Pinpoint the cell where the given text exists, returning its [x, y] midpoint coordinate. 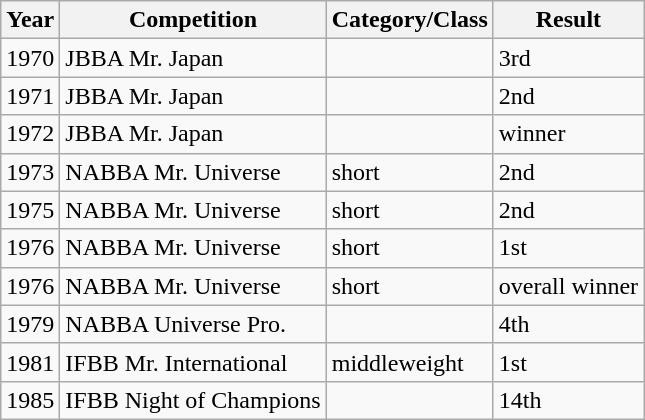
NABBA Universe Pro. [193, 324]
Result [568, 20]
14th [568, 400]
Competition [193, 20]
IFBB Night of Champions [193, 400]
Category/Class [410, 20]
1981 [30, 362]
3rd [568, 58]
IFBB Mr. International [193, 362]
middleweight [410, 362]
4th [568, 324]
1971 [30, 96]
1975 [30, 210]
1973 [30, 172]
winner [568, 134]
1972 [30, 134]
Year [30, 20]
1979 [30, 324]
1970 [30, 58]
1985 [30, 400]
overall winner [568, 286]
